Detect which cell encompasses the target text, then output its (x, y) center coordinate. 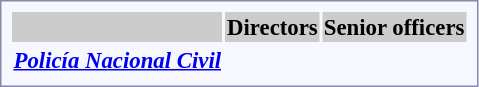
Policía Nacional Civil (118, 60)
Directors (273, 27)
Senior officers (394, 27)
